Scan for the cell matching the given text and deliver its (X, Y) coordinate at center. 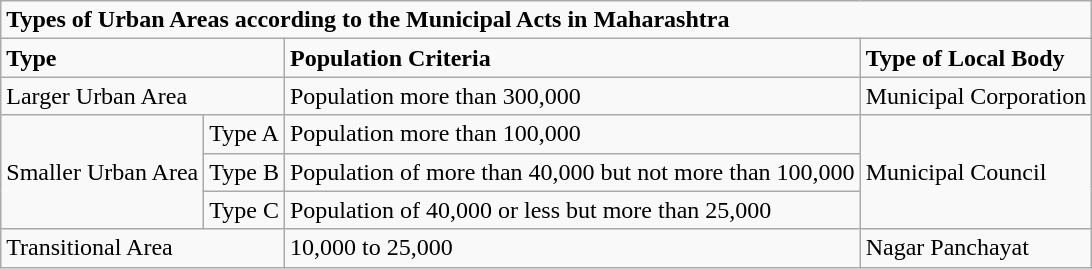
Population more than 300,000 (572, 96)
Population of more than 40,000 but not more than 100,000 (572, 172)
Nagar Panchayat (976, 248)
Type B (244, 172)
10,000 to 25,000 (572, 248)
Larger Urban Area (143, 96)
Population more than 100,000 (572, 134)
Type (143, 58)
Type of Local Body (976, 58)
Municipal Corporation (976, 96)
Smaller Urban Area (102, 172)
Types of Urban Areas according to the Municipal Acts in Maharashtra (546, 20)
Type A (244, 134)
Population of 40,000 or less but more than 25,000 (572, 210)
Population Criteria (572, 58)
Type C (244, 210)
Municipal Council (976, 172)
Transitional Area (143, 248)
